Identify which cell holds the provided text, then report its (X, Y) central coordinate. 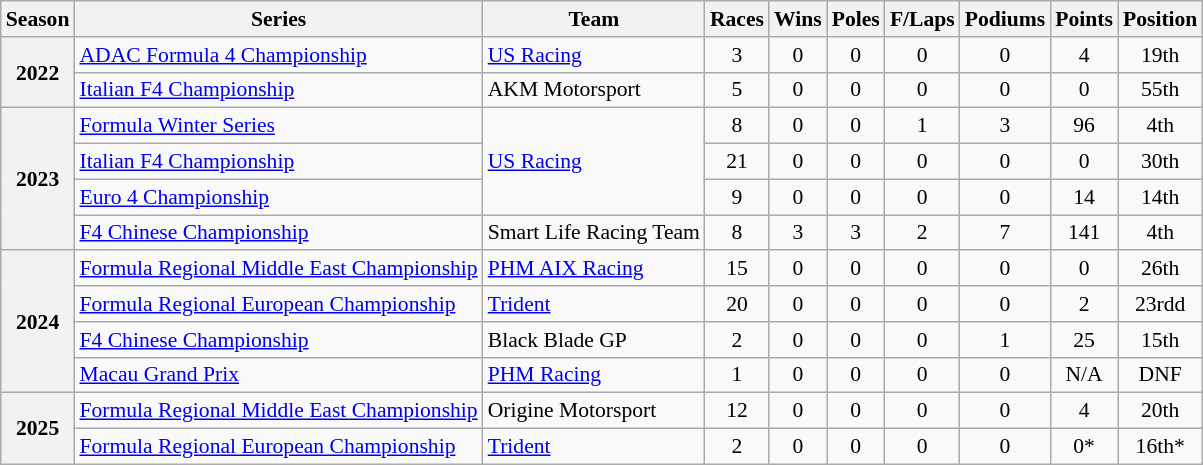
PHM Racing (594, 375)
2023 (38, 179)
23rdd (1160, 304)
Macau Grand Prix (278, 375)
Season (38, 19)
19th (1160, 55)
0* (1084, 447)
55th (1160, 90)
15 (737, 269)
Points (1084, 19)
Euro 4 Championship (278, 197)
26th (1160, 269)
Wins (798, 19)
30th (1160, 162)
96 (1084, 126)
AKM Motorsport (594, 90)
Poles (856, 19)
Formula Winter Series (278, 126)
Origine Motorsport (594, 411)
2024 (38, 322)
2022 (38, 72)
20 (737, 304)
Black Blade GP (594, 340)
21 (737, 162)
Position (1160, 19)
14th (1160, 197)
Series (278, 19)
DNF (1160, 375)
N/A (1084, 375)
25 (1084, 340)
7 (1006, 233)
20th (1160, 411)
9 (737, 197)
Smart Life Racing Team (594, 233)
12 (737, 411)
PHM AIX Racing (594, 269)
5 (737, 90)
F/Laps (922, 19)
Team (594, 19)
Races (737, 19)
141 (1084, 233)
16th* (1160, 447)
14 (1084, 197)
Podiums (1006, 19)
2025 (38, 428)
ADAC Formula 4 Championship (278, 55)
15th (1160, 340)
